Return the [x, y] coordinate for the center point of the cell that contains the specified text.  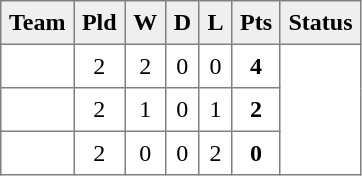
Pts [256, 23]
Status [320, 23]
L [216, 23]
D [182, 23]
4 [256, 66]
Team [38, 23]
Pld [100, 23]
W [145, 23]
